Extract the (X, Y) coordinate from the center of the cell holding the provided text.  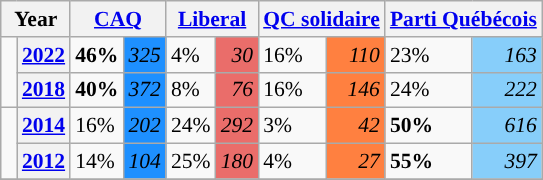
2014 (44, 126)
QC solidaire (322, 19)
110 (355, 55)
Year (36, 19)
616 (507, 126)
14% (96, 162)
202 (144, 126)
Parti Québécois (464, 19)
292 (238, 126)
46% (96, 55)
CAQ (118, 19)
50% (428, 126)
146 (355, 90)
8% (191, 90)
30 (238, 55)
55% (428, 162)
76 (238, 90)
2022 (44, 55)
27 (355, 162)
Liberal (212, 19)
2018 (44, 90)
2012 (44, 162)
180 (238, 162)
3% (292, 126)
104 (144, 162)
42 (355, 126)
40% (96, 90)
163 (507, 55)
325 (144, 55)
23% (428, 55)
397 (507, 162)
372 (144, 90)
222 (507, 90)
25% (191, 162)
